Capture the cell that displays the provided text and extract its (x, y) central coordinate. 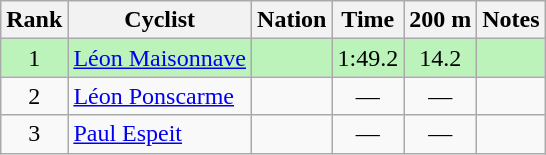
Rank (34, 20)
3 (34, 134)
Léon Maisonnave (160, 58)
Léon Ponscarme (160, 96)
1:49.2 (368, 58)
2 (34, 96)
Nation (292, 20)
Time (368, 20)
Notes (511, 20)
Cyclist (160, 20)
Paul Espeit (160, 134)
1 (34, 58)
200 m (440, 20)
14.2 (440, 58)
